For the text-containing cell, return its midpoint in [x, y] coordinate format. 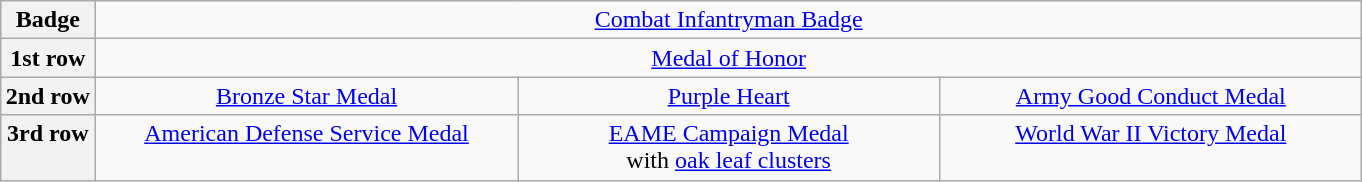
Combat Infantryman Badge [728, 20]
Bronze Star Medal [306, 96]
1st row [48, 58]
2nd row [48, 96]
Purple Heart [729, 96]
Badge [48, 20]
EAME Campaign Medalwith oak leaf clusters [729, 148]
World War II Victory Medal [1151, 148]
American Defense Service Medal [306, 148]
Army Good Conduct Medal [1151, 96]
3rd row [48, 148]
Medal of Honor [728, 58]
